Return [x, y] of the center of cell containing provided text 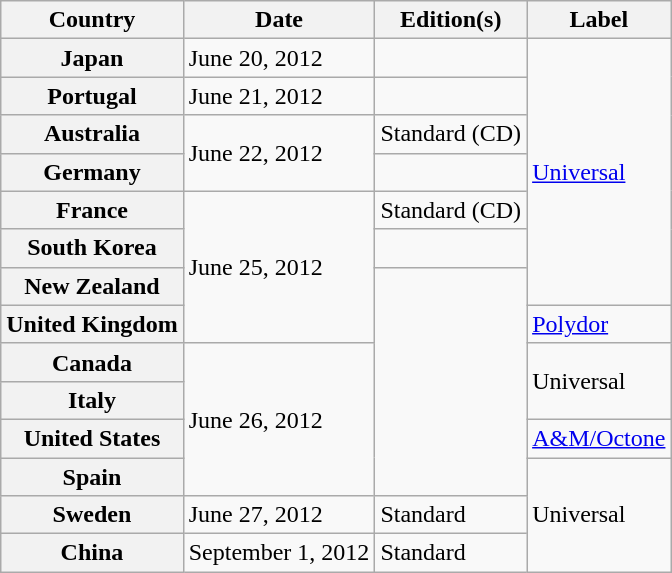
Date [279, 20]
Label [599, 20]
Italy [92, 400]
June 26, 2012 [279, 419]
Australia [92, 134]
June 20, 2012 [279, 58]
New Zealand [92, 286]
Germany [92, 172]
Polydor [599, 324]
Country [92, 20]
June 21, 2012 [279, 96]
United Kingdom [92, 324]
China [92, 553]
September 1, 2012 [279, 553]
June 25, 2012 [279, 267]
Portugal [92, 96]
United States [92, 438]
Canada [92, 362]
Edition(s) [451, 20]
South Korea [92, 248]
A&M/Octone [599, 438]
Japan [92, 58]
Spain [92, 477]
Sweden [92, 515]
June 27, 2012 [279, 515]
June 22, 2012 [279, 153]
France [92, 210]
